Return [X, Y] of the center of cell containing provided text 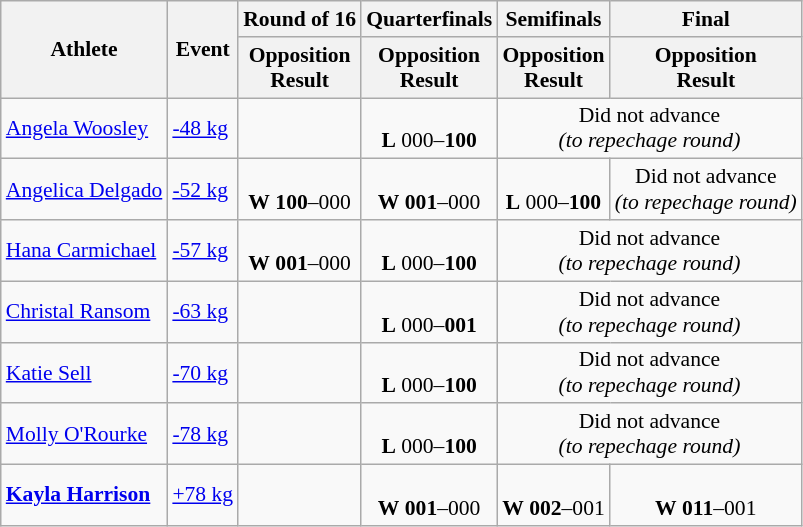
-70 kg [202, 372]
Angela Woosley [84, 128]
-78 kg [202, 434]
Semifinals [554, 19]
Final [706, 19]
+78 kg [202, 496]
Angelica Delgado [84, 190]
-57 kg [202, 250]
-52 kg [202, 190]
Athlete [84, 50]
Christal Ransom [84, 312]
Round of 16 [300, 19]
L 000–001 [429, 312]
W 100–000 [300, 190]
-63 kg [202, 312]
W 002–001 [554, 496]
Event [202, 50]
Quarterfinals [429, 19]
Kayla Harrison [84, 496]
Hana Carmichael [84, 250]
Katie Sell [84, 372]
-48 kg [202, 128]
Molly O'Rourke [84, 434]
W 011–001 [706, 496]
